Return the (x, y) coordinate for the center point of the cell that contains the specified text.  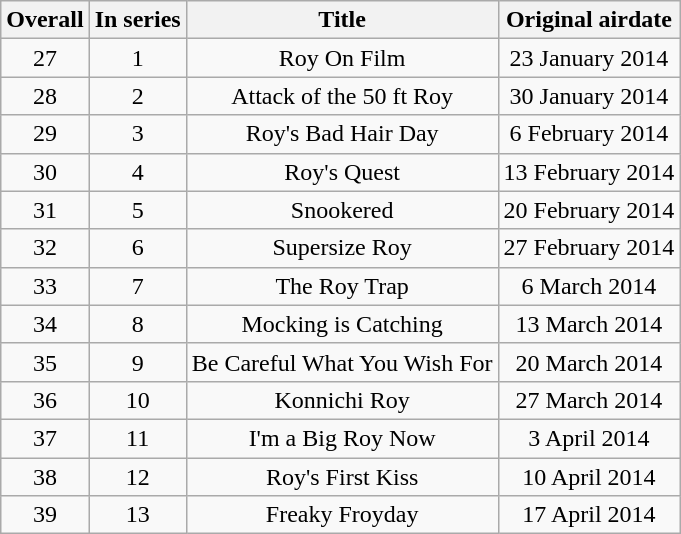
Mocking is Catching (342, 324)
Freaky Froyday (342, 515)
6 February 2014 (589, 134)
23 January 2014 (589, 58)
Roy's First Kiss (342, 477)
20 March 2014 (589, 362)
35 (45, 362)
7 (138, 286)
17 April 2014 (589, 515)
11 (138, 438)
10 April 2014 (589, 477)
3 April 2014 (589, 438)
Konnichi Roy (342, 400)
4 (138, 172)
13 March 2014 (589, 324)
36 (45, 400)
Roy On Film (342, 58)
20 February 2014 (589, 210)
13 (138, 515)
Snookered (342, 210)
8 (138, 324)
Overall (45, 20)
27 February 2014 (589, 248)
Supersize Roy (342, 248)
2 (138, 96)
I'm a Big Roy Now (342, 438)
5 (138, 210)
Roy's Quest (342, 172)
3 (138, 134)
13 February 2014 (589, 172)
39 (45, 515)
30 January 2014 (589, 96)
6 (138, 248)
9 (138, 362)
38 (45, 477)
Attack of the 50 ft Roy (342, 96)
28 (45, 96)
In series (138, 20)
6 March 2014 (589, 286)
31 (45, 210)
34 (45, 324)
33 (45, 286)
32 (45, 248)
10 (138, 400)
The Roy Trap (342, 286)
27 (45, 58)
Be Careful What You Wish For (342, 362)
12 (138, 477)
29 (45, 134)
Roy's Bad Hair Day (342, 134)
37 (45, 438)
27 March 2014 (589, 400)
Title (342, 20)
Original airdate (589, 20)
30 (45, 172)
1 (138, 58)
